Return (X, Y) of the center of cell containing provided text 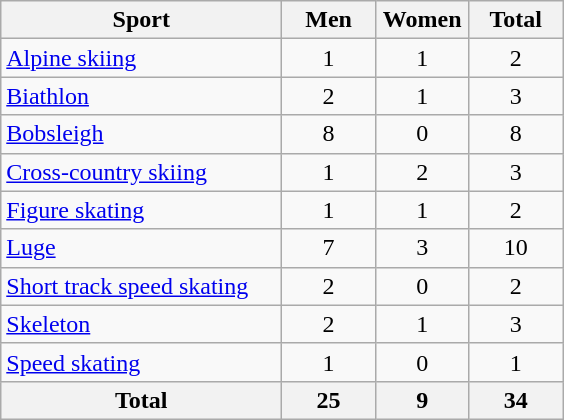
Figure skating (142, 210)
34 (516, 400)
Cross-country skiing (142, 172)
Luge (142, 248)
9 (422, 400)
Short track speed skating (142, 286)
Women (422, 20)
Bobsleigh (142, 134)
Men (329, 20)
7 (329, 248)
10 (516, 248)
Biathlon (142, 96)
25 (329, 400)
Speed skating (142, 362)
Skeleton (142, 324)
Alpine skiing (142, 58)
Sport (142, 20)
